Scan for the cell matching the given text and deliver its (x, y) coordinate at center. 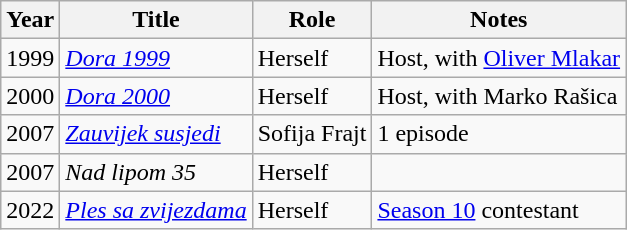
Role (312, 20)
Host, with Oliver Mlakar (499, 58)
Dora 2000 (156, 96)
Host, with Marko Rašica (499, 96)
Zauvijek susjedi (156, 134)
Nad lipom 35 (156, 172)
1999 (30, 58)
Ples sa zvijezdama (156, 210)
Notes (499, 20)
Dora 1999 (156, 58)
Season 10 contestant (499, 210)
Title (156, 20)
2000 (30, 96)
2022 (30, 210)
Year (30, 20)
1 episode (499, 134)
Sofija Frajt (312, 134)
